Pinpoint the cell where the given text exists, returning its [X, Y] midpoint coordinate. 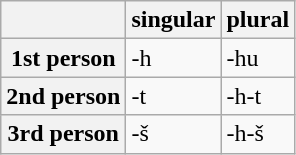
-š [174, 134]
-h-t [258, 96]
-t [174, 96]
-h-š [258, 134]
plural [258, 20]
1st person [64, 58]
-hu [258, 58]
3rd person [64, 134]
singular [174, 20]
-h [174, 58]
2nd person [64, 96]
